For the text-containing cell, return its midpoint in (x, y) coordinate format. 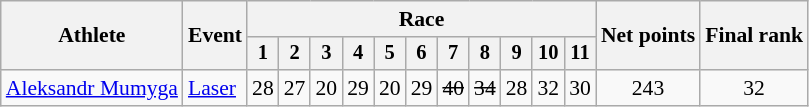
10 (548, 54)
Final rank (754, 36)
Aleksandr Mumyga (92, 88)
4 (358, 54)
30 (580, 88)
7 (453, 54)
Event (215, 36)
1 (263, 54)
Laser (215, 88)
3 (326, 54)
Net points (648, 36)
40 (453, 88)
Race (422, 19)
243 (648, 88)
5 (390, 54)
27 (295, 88)
9 (517, 54)
11 (580, 54)
Athlete (92, 36)
34 (485, 88)
2 (295, 54)
6 (422, 54)
8 (485, 54)
